Locate the cell with the specified text and output its [x, y] center coordinate. 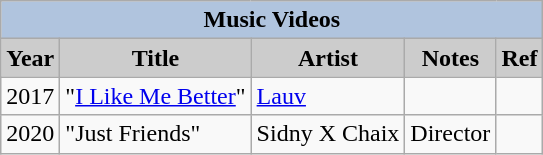
Lauv [328, 96]
2020 [30, 134]
Ref [520, 58]
Sidny X Chaix [328, 134]
Year [30, 58]
"Just Friends" [156, 134]
Artist [328, 58]
Notes [450, 58]
Music Videos [272, 20]
Title [156, 58]
"I Like Me Better" [156, 96]
2017 [30, 96]
Director [450, 134]
